Extract the (X, Y) coordinate from the center of the cell holding the provided text.  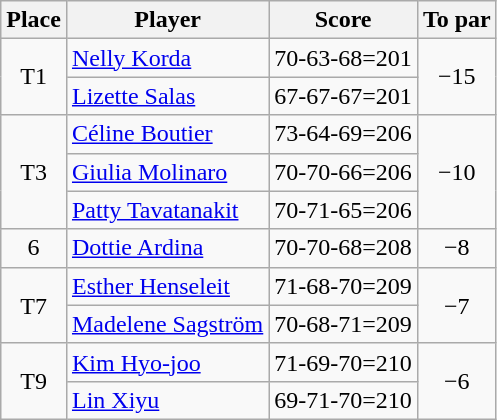
−7 (456, 305)
71-69-70=210 (344, 362)
Score (344, 20)
Madelene Sagström (167, 324)
Giulia Molinaro (167, 172)
T1 (34, 77)
−15 (456, 77)
T9 (34, 381)
71-68-70=209 (344, 286)
Lizette Salas (167, 96)
Kim Hyo-joo (167, 362)
73-64-69=206 (344, 134)
70-70-68=208 (344, 248)
67-67-67=201 (344, 96)
Nelly Korda (167, 58)
Lin Xiyu (167, 400)
−6 (456, 381)
70-71-65=206 (344, 210)
Player (167, 20)
−8 (456, 248)
To par (456, 20)
Esther Henseleit (167, 286)
70-63-68=201 (344, 58)
Céline Boutier (167, 134)
70-70-66=206 (344, 172)
Dottie Ardina (167, 248)
Place (34, 20)
69-71-70=210 (344, 400)
70-68-71=209 (344, 324)
−10 (456, 172)
6 (34, 248)
T3 (34, 172)
Patty Tavatanakit (167, 210)
T7 (34, 305)
